Return the (X, Y) coordinate for the center point of the cell that contains the specified text.  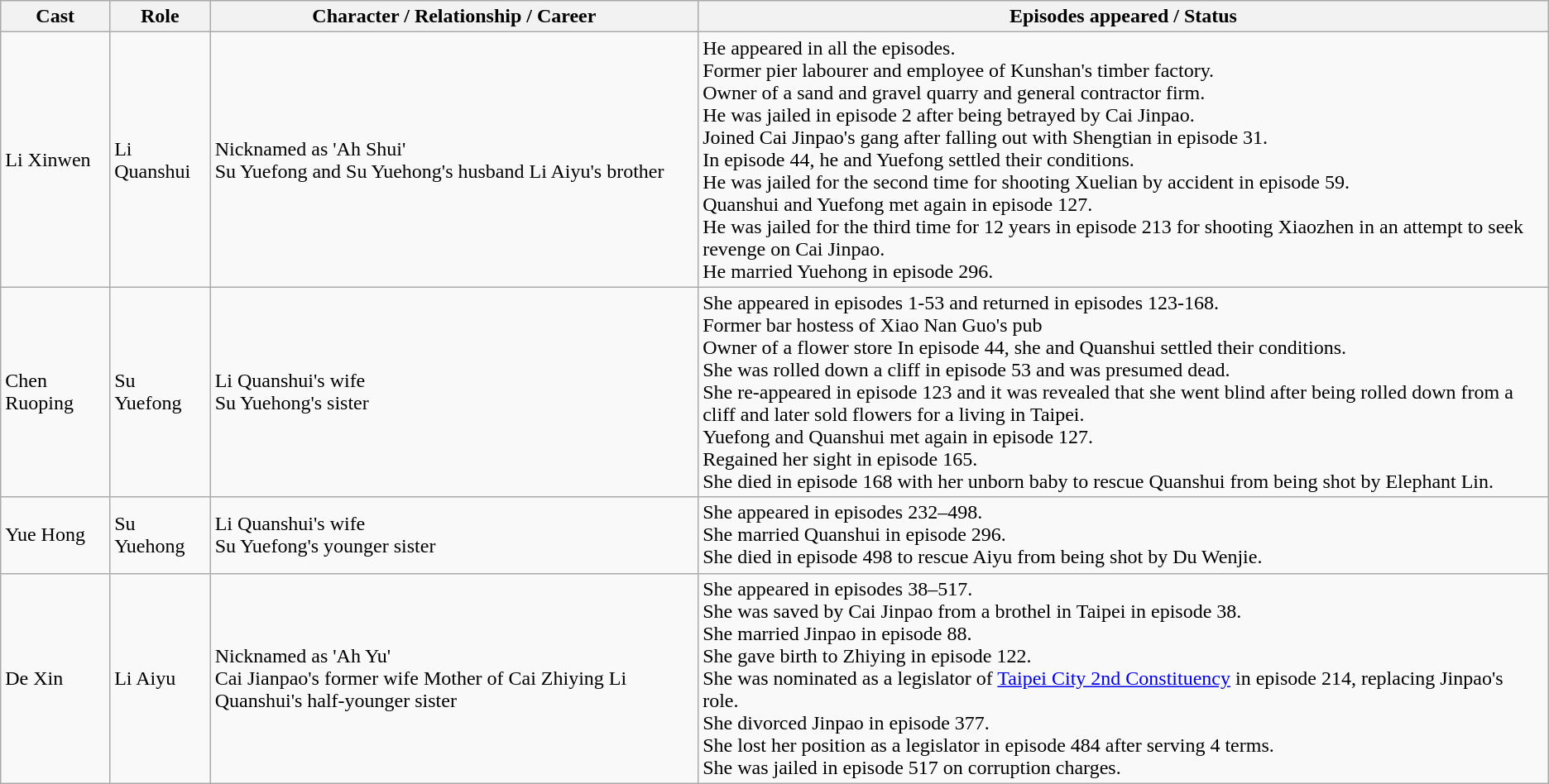
Cast (55, 17)
Role (161, 17)
Nicknamed as 'Ah Yu'Cai Jianpao's former wife Mother of Cai Zhiying Li Quanshui's half-younger sister (454, 678)
Yue Hong (55, 535)
Character / Relationship / Career (454, 17)
Su Yuehong (161, 535)
She appeared in episodes 232–498.She married Quanshui in episode 296.She died in episode 498 to rescue Aiyu from being shot by Du Wenjie. (1124, 535)
Nicknamed as 'Ah Shui'Su Yuefong and Su Yuehong's husband Li Aiyu's brother (454, 160)
Li Xinwen (55, 160)
De Xin (55, 678)
Chen Ruoping (55, 392)
Li Quanshui's wifeSu Yuefong's younger sister (454, 535)
Li Aiyu (161, 678)
Su Yuefong (161, 392)
Li Quanshui (161, 160)
Episodes appeared / Status (1124, 17)
Li Quanshui's wifeSu Yuehong's sister (454, 392)
